Search for the cell housing the specified text and yield its (X, Y) center coordinate. 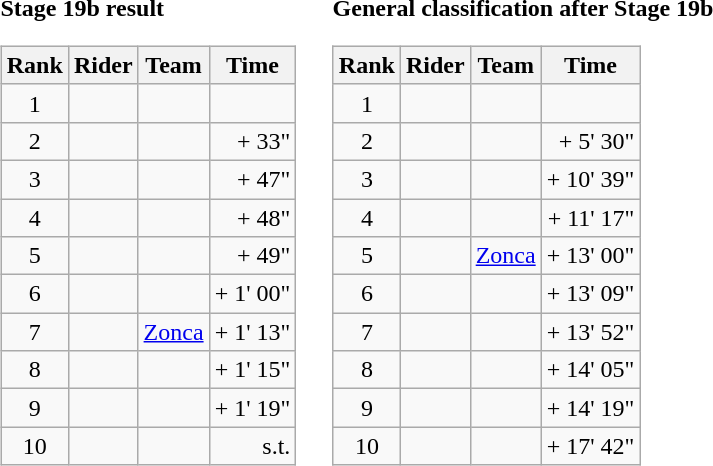
+ 47" (252, 179)
+ 11' 17" (590, 217)
+ 17' 42" (590, 446)
+ 13' 09" (590, 294)
+ 1' 13" (252, 332)
+ 1' 00" (252, 294)
+ 14' 19" (590, 408)
+ 49" (252, 256)
+ 1' 19" (252, 408)
+ 10' 39" (590, 179)
+ 14' 05" (590, 370)
+ 5' 30" (590, 141)
+ 13' 52" (590, 332)
s.t. (252, 446)
+ 1' 15" (252, 370)
+ 48" (252, 217)
+ 13' 00" (590, 256)
+ 33" (252, 141)
